Determine the (x, y) coordinate at the center of the cell enclosing the given text.  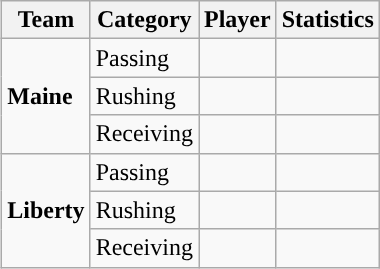
Liberty (46, 210)
Maine (46, 96)
Category (144, 20)
Player (237, 20)
Team (46, 20)
Statistics (328, 20)
